Determine the [X, Y] coordinate at the center of the cell enclosing the given text.  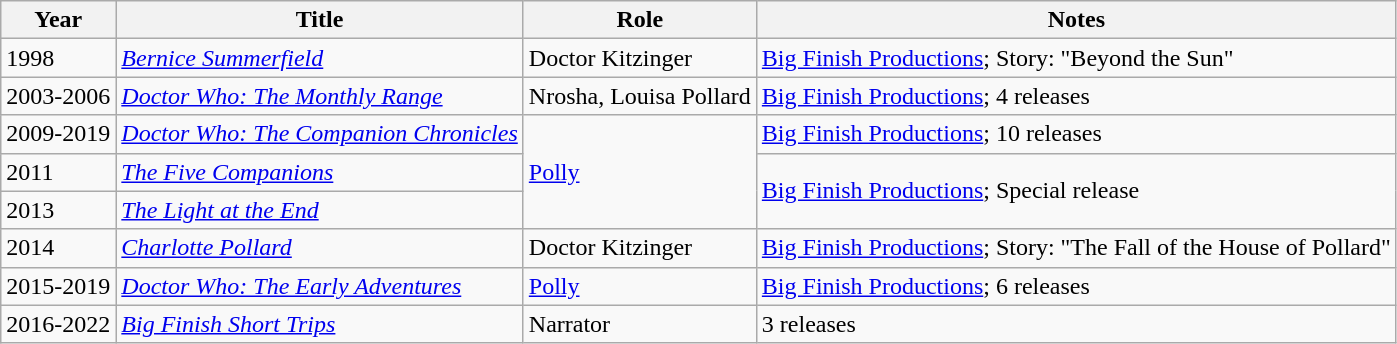
2016-2022 [58, 324]
2011 [58, 172]
Title [320, 20]
2013 [58, 210]
Big Finish Short Trips [320, 324]
The Light at the End [320, 210]
Charlotte Pollard [320, 248]
1998 [58, 58]
Big Finish Productions; Special release [1076, 191]
Nrosha, Louisa Pollard [640, 96]
Big Finish Productions; 10 releases [1076, 134]
Bernice Summerfield [320, 58]
2003-2006 [58, 96]
Doctor Who: The Companion Chronicles [320, 134]
Doctor Who: The Early Adventures [320, 286]
3 releases [1076, 324]
2015-2019 [58, 286]
Notes [1076, 20]
2014 [58, 248]
Big Finish Productions; Story: "Beyond the Sun" [1076, 58]
Doctor Who: The Monthly Range [320, 96]
2009-2019 [58, 134]
Year [58, 20]
Big Finish Productions; 6 releases [1076, 286]
Big Finish Productions; 4 releases [1076, 96]
Narrator [640, 324]
The Five Companions [320, 172]
Big Finish Productions; Story: "The Fall of the House of Pollard" [1076, 248]
Role [640, 20]
